Search for the cell housing the specified text and yield its [X, Y] center coordinate. 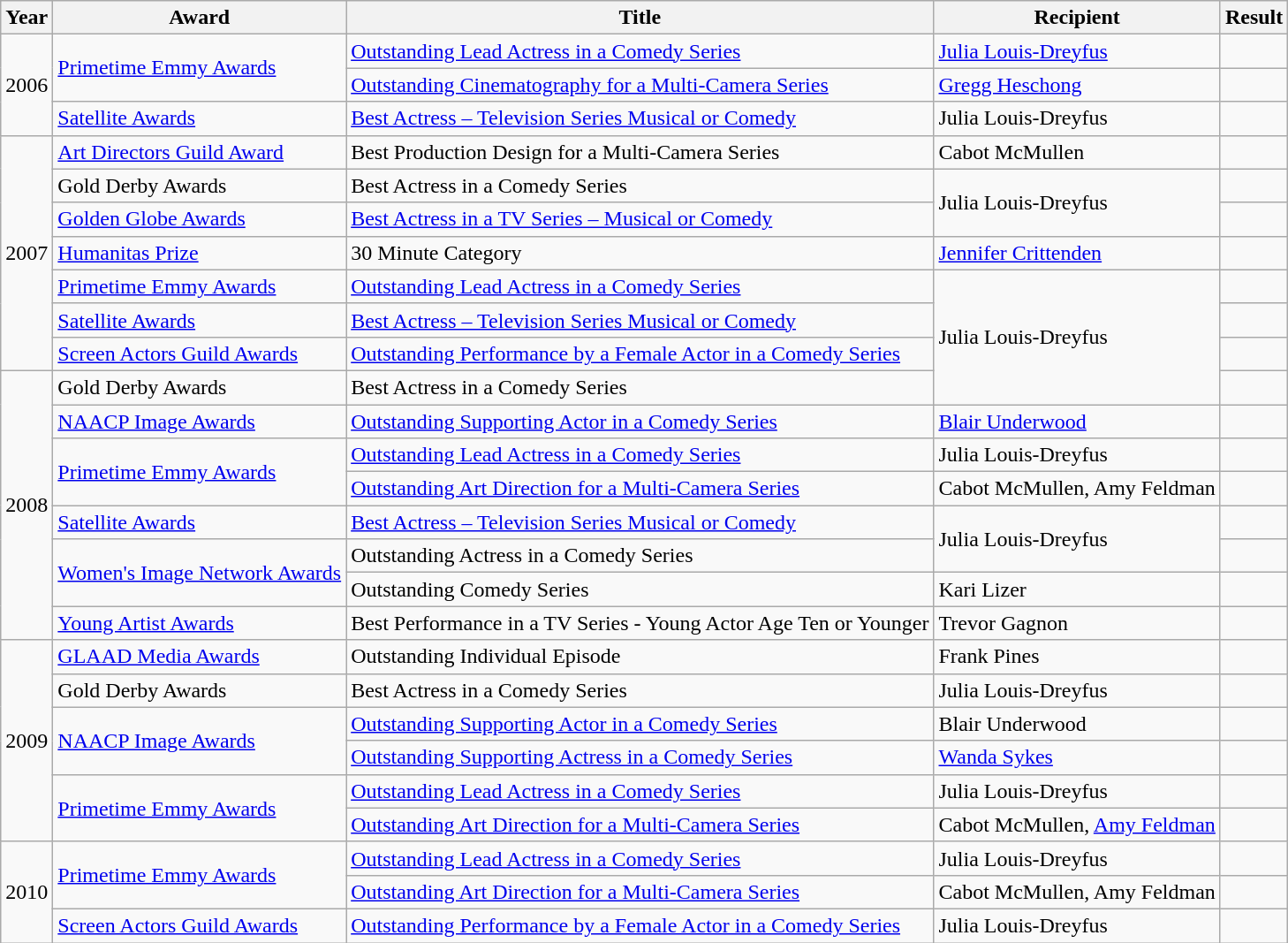
2007 [27, 253]
Art Directors Guild Award [200, 152]
Women's Image Network Awards [200, 573]
Best Performance in a TV Series - Young Actor Age Ten or Younger [640, 623]
2009 [27, 741]
2010 [27, 892]
Golden Globe Awards [200, 219]
GLAAD Media Awards [200, 657]
Kari Lizer [1077, 589]
Gregg Heschong [1077, 85]
Award [200, 18]
Outstanding Cinematography for a Multi-Camera Series [640, 85]
Result [1254, 18]
Frank Pines [1077, 657]
30 Minute Category [640, 253]
Jennifer Crittenden [1077, 253]
Title [640, 18]
Best Actress in a TV Series – Musical or Comedy [640, 219]
Recipient [1077, 18]
Outstanding Individual Episode [640, 657]
Outstanding Actress in a Comedy Series [640, 556]
Cabot McMullen [1077, 152]
2006 [27, 85]
Wanda Sykes [1077, 757]
Young Artist Awards [200, 623]
2008 [27, 505]
Best Production Design for a Multi-Camera Series [640, 152]
Outstanding Supporting Actress in a Comedy Series [640, 757]
Outstanding Comedy Series [640, 589]
Trevor Gagnon [1077, 623]
Humanitas Prize [200, 253]
Year [27, 18]
